Capture the cell that displays the provided text and extract its (x, y) central coordinate. 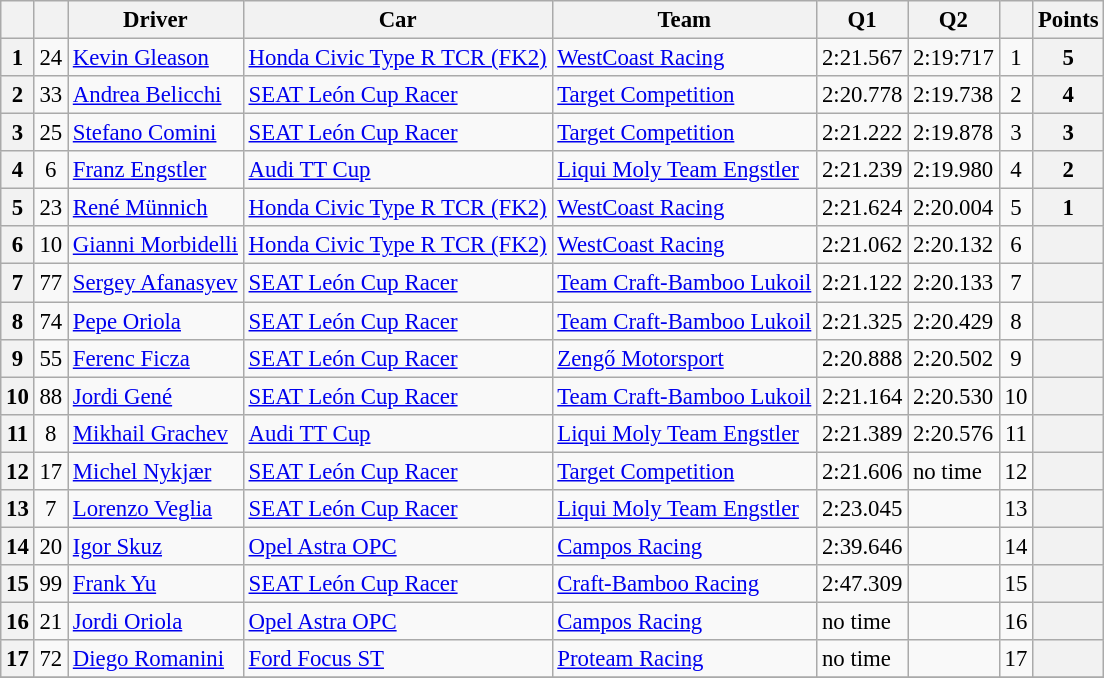
2:19.738 (954, 95)
24 (50, 58)
Stefano Comini (156, 133)
2:39.646 (862, 546)
2:21.222 (862, 133)
74 (50, 321)
Mikhail Grachev (156, 433)
2:21.389 (862, 433)
2:21.567 (862, 58)
2:20.429 (954, 321)
2:20.778 (862, 95)
Points (1068, 20)
Michel Nykjær (156, 471)
Driver (156, 20)
2:20.132 (954, 245)
23 (50, 208)
René Münnich (156, 208)
Zengő Motorsport (684, 358)
99 (50, 584)
Team (684, 20)
2:21.239 (862, 170)
Igor Skuz (156, 546)
Craft-Bamboo Racing (684, 584)
2:19.878 (954, 133)
Jordi Gené (156, 396)
2:19:717 (954, 58)
Lorenzo Veglia (156, 509)
33 (50, 95)
21 (50, 621)
2:21.325 (862, 321)
2:23.045 (862, 509)
88 (50, 396)
2:20.576 (954, 433)
2:20.888 (862, 358)
2:21.624 (862, 208)
77 (50, 283)
55 (50, 358)
Frank Yu (156, 584)
2:20.502 (954, 358)
Ford Focus ST (398, 659)
Ferenc Ficza (156, 358)
72 (50, 659)
25 (50, 133)
Sergey Afanasyev (156, 283)
2:20.004 (954, 208)
Q1 (862, 20)
2:21.164 (862, 396)
2:21.122 (862, 283)
2:21.606 (862, 471)
2:20.530 (954, 396)
Diego Romanini (156, 659)
Q2 (954, 20)
Gianni Morbidelli (156, 245)
20 (50, 546)
2:19.980 (954, 170)
Car (398, 20)
Franz Engstler (156, 170)
2:21.062 (862, 245)
2:47.309 (862, 584)
Pepe Oriola (156, 321)
Andrea Belicchi (156, 95)
Jordi Oriola (156, 621)
2:20.133 (954, 283)
Proteam Racing (684, 659)
Kevin Gleason (156, 58)
